Identify which cell holds the provided text, then report its (X, Y) central coordinate. 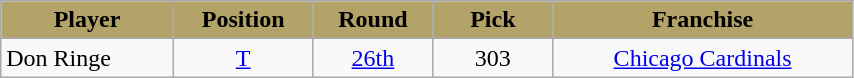
Don Ringe (88, 58)
Player (88, 20)
Position (243, 20)
Franchise (703, 20)
Pick (493, 20)
Round (373, 20)
26th (373, 58)
Chicago Cardinals (703, 58)
T (243, 58)
303 (493, 58)
